Search for the cell housing the specified text and yield its [X, Y] center coordinate. 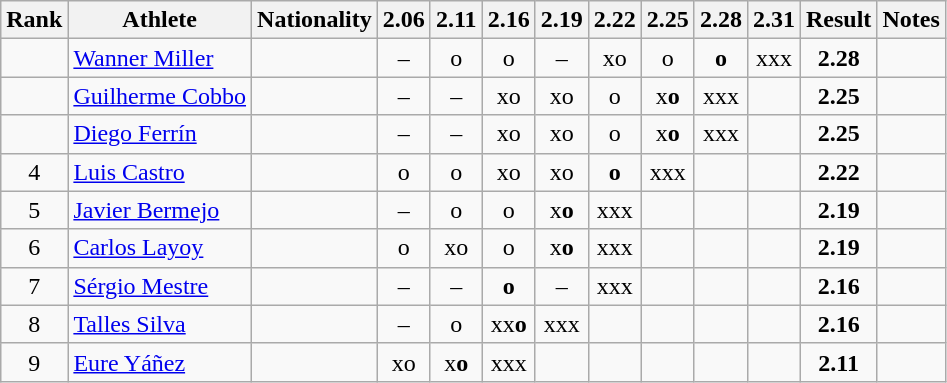
2.06 [404, 20]
Wanner Miller [160, 58]
2.31 [774, 20]
Sérgio Mestre [160, 286]
9 [34, 362]
Luis Castro [160, 172]
Guilherme Cobbo [160, 96]
4 [34, 172]
Notes [911, 20]
xxo [508, 324]
Carlos Layoy [160, 248]
6 [34, 248]
Diego Ferrín [160, 134]
Athlete [160, 20]
8 [34, 324]
5 [34, 210]
Talles Silva [160, 324]
7 [34, 286]
Javier Bermejo [160, 210]
Result [838, 20]
Eure Yáñez [160, 362]
Rank [34, 20]
Nationality [315, 20]
